Detect which cell encompasses the target text, then output its [x, y] center coordinate. 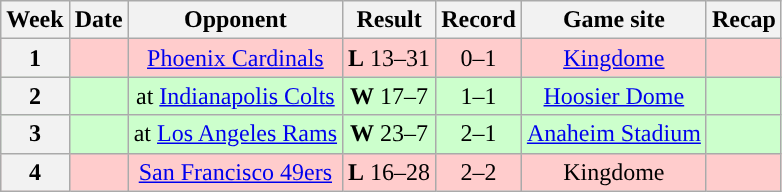
Phoenix Cardinals [235, 58]
at Indianapolis Colts [235, 96]
Game site [614, 20]
1 [35, 58]
3 [35, 134]
Result [390, 20]
Date [98, 20]
San Francisco 49ers [235, 172]
W 17–7 [390, 96]
Opponent [235, 20]
Week [35, 20]
2 [35, 96]
Hoosier Dome [614, 96]
1–1 [479, 96]
Anaheim Stadium [614, 134]
0–1 [479, 58]
at Los Angeles Rams [235, 134]
Recap [744, 20]
L 13–31 [390, 58]
W 23–7 [390, 134]
4 [35, 172]
L 16–28 [390, 172]
2–2 [479, 172]
2–1 [479, 134]
Record [479, 20]
